Search for the cell housing the specified text and yield its (X, Y) center coordinate. 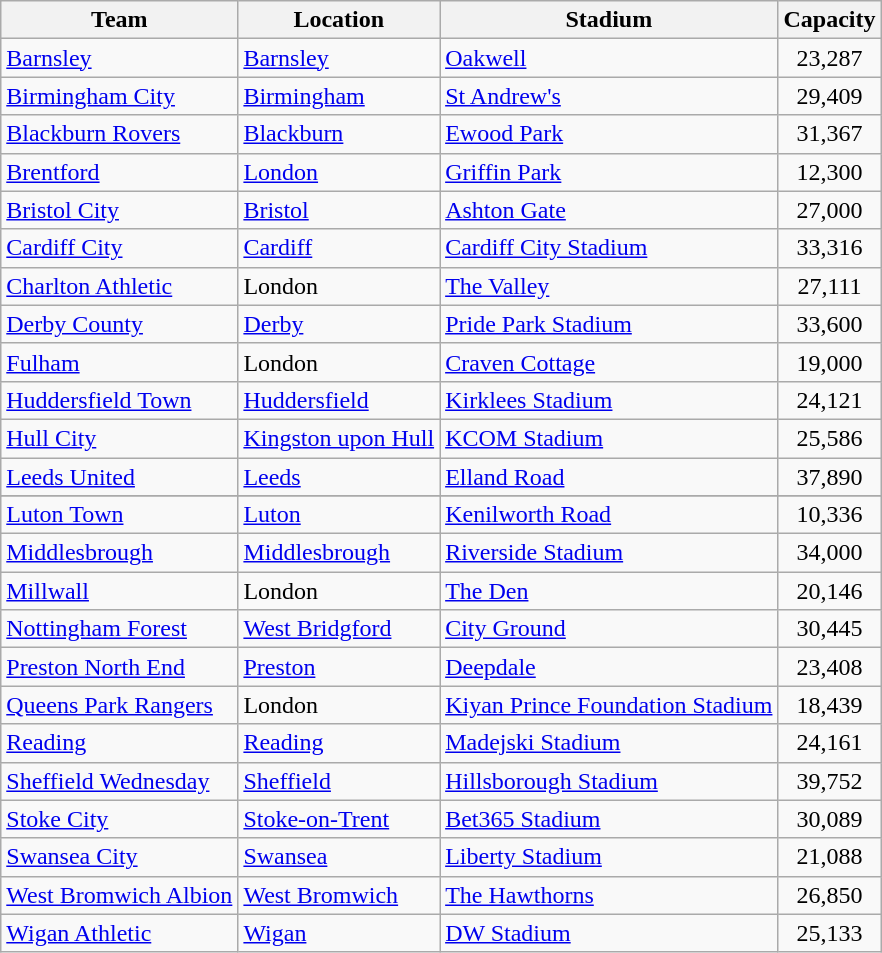
Team (120, 20)
20,146 (830, 591)
19,000 (830, 362)
27,111 (830, 286)
Preston North End (120, 667)
Birmingham (339, 96)
Ewood Park (609, 134)
Derby (339, 324)
City Ground (609, 629)
Preston (339, 667)
Hull City (120, 438)
The Den (609, 591)
30,089 (830, 819)
Birmingham City (120, 96)
10,336 (830, 515)
26,850 (830, 895)
West Bromwich Albion (120, 895)
30,445 (830, 629)
18,439 (830, 705)
31,367 (830, 134)
Kingston upon Hull (339, 438)
Huddersfield (339, 400)
Luton (339, 515)
Location (339, 20)
34,000 (830, 553)
Cardiff City Stadium (609, 248)
Sheffield Wednesday (120, 781)
Griffin Park (609, 172)
Blackburn (339, 134)
Wigan (339, 933)
West Bridgford (339, 629)
Brentford (120, 172)
Derby County (120, 324)
Madejski Stadium (609, 743)
Stoke-on-Trent (339, 819)
Leeds United (120, 477)
Elland Road (609, 477)
Kirklees Stadium (609, 400)
Swansea (339, 857)
Craven Cottage (609, 362)
Stoke City (120, 819)
The Hawthorns (609, 895)
37,890 (830, 477)
Liberty Stadium (609, 857)
Sheffield (339, 781)
Stadium (609, 20)
23,408 (830, 667)
Capacity (830, 20)
Riverside Stadium (609, 553)
Kenilworth Road (609, 515)
Kiyan Prince Foundation Stadium (609, 705)
33,316 (830, 248)
Luton Town (120, 515)
Charlton Athletic (120, 286)
Ashton Gate (609, 210)
St Andrew's (609, 96)
The Valley (609, 286)
Millwall (120, 591)
Huddersfield Town (120, 400)
33,600 (830, 324)
Bristol (339, 210)
29,409 (830, 96)
12,300 (830, 172)
Fulham (120, 362)
27,000 (830, 210)
Pride Park Stadium (609, 324)
Bristol City (120, 210)
21,088 (830, 857)
Nottingham Forest (120, 629)
DW Stadium (609, 933)
25,586 (830, 438)
Hillsborough Stadium (609, 781)
KCOM Stadium (609, 438)
25,133 (830, 933)
Blackburn Rovers (120, 134)
Oakwell (609, 58)
39,752 (830, 781)
West Bromwich (339, 895)
Bet365 Stadium (609, 819)
24,121 (830, 400)
Queens Park Rangers (120, 705)
Swansea City (120, 857)
Deepdale (609, 667)
Leeds (339, 477)
Cardiff City (120, 248)
Cardiff (339, 248)
24,161 (830, 743)
Wigan Athletic (120, 933)
23,287 (830, 58)
